Return the [x, y] coordinate for the center point of the cell that contains the specified text.  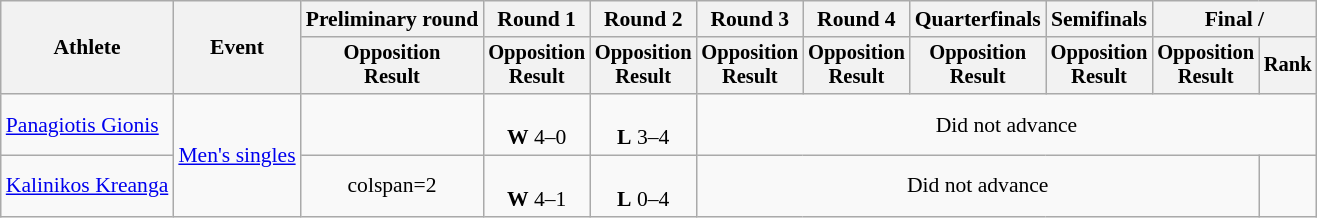
Final / [1234, 19]
Round 1 [536, 19]
L 3–4 [644, 124]
Kalinikos Kreanga [88, 186]
Men's singles [236, 155]
Panagiotis Gionis [88, 124]
colspan=2 [392, 186]
Round 2 [644, 19]
Round 3 [750, 19]
Athlete [88, 48]
Round 4 [856, 19]
W 4–1 [536, 186]
Preliminary round [392, 19]
L 0–4 [644, 186]
Rank [1288, 66]
Quarterfinals [978, 19]
Event [236, 48]
Semifinals [1100, 19]
W 4–0 [536, 124]
